Capture the cell that displays the provided text and extract its [X, Y] central coordinate. 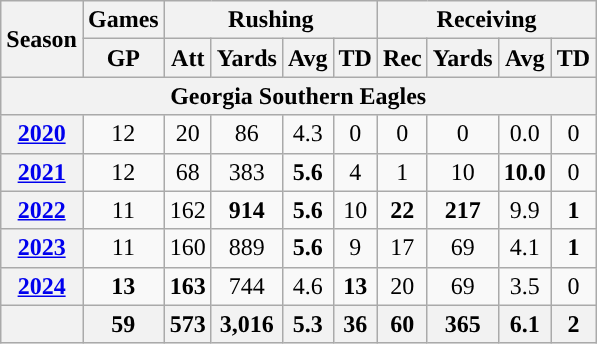
2020 [42, 134]
10.0 [524, 172]
573 [188, 324]
6.1 [524, 324]
914 [246, 210]
Season [42, 39]
36 [355, 324]
17 [402, 248]
162 [188, 210]
3,016 [246, 324]
2 [573, 324]
68 [188, 172]
744 [246, 286]
Rec [402, 58]
4.3 [308, 134]
2022 [42, 210]
4.6 [308, 286]
22 [402, 210]
2023 [42, 248]
4.1 [524, 248]
217 [462, 210]
889 [246, 248]
2021 [42, 172]
Att [188, 58]
Georgia Southern Eagles [298, 96]
59 [123, 324]
0.0 [524, 134]
160 [188, 248]
2024 [42, 286]
60 [402, 324]
Receiving [486, 20]
9 [355, 248]
86 [246, 134]
3.5 [524, 286]
163 [188, 286]
GP [123, 58]
4 [355, 172]
383 [246, 172]
9.9 [524, 210]
Games [123, 20]
365 [462, 324]
5.3 [308, 324]
Rushing [270, 20]
